Provide the (x, y) coordinate of the cell's center where the given text is located.  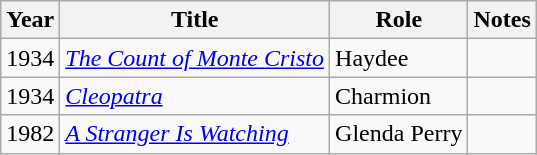
Role (399, 20)
The Count of Monte Cristo (195, 58)
Haydee (399, 58)
Year (30, 20)
A Stranger Is Watching (195, 134)
Notes (502, 20)
Glenda Perry (399, 134)
Charmion (399, 96)
Cleopatra (195, 96)
1982 (30, 134)
Title (195, 20)
